Extract the (x, y) coordinate from the center of the cell holding the provided text.  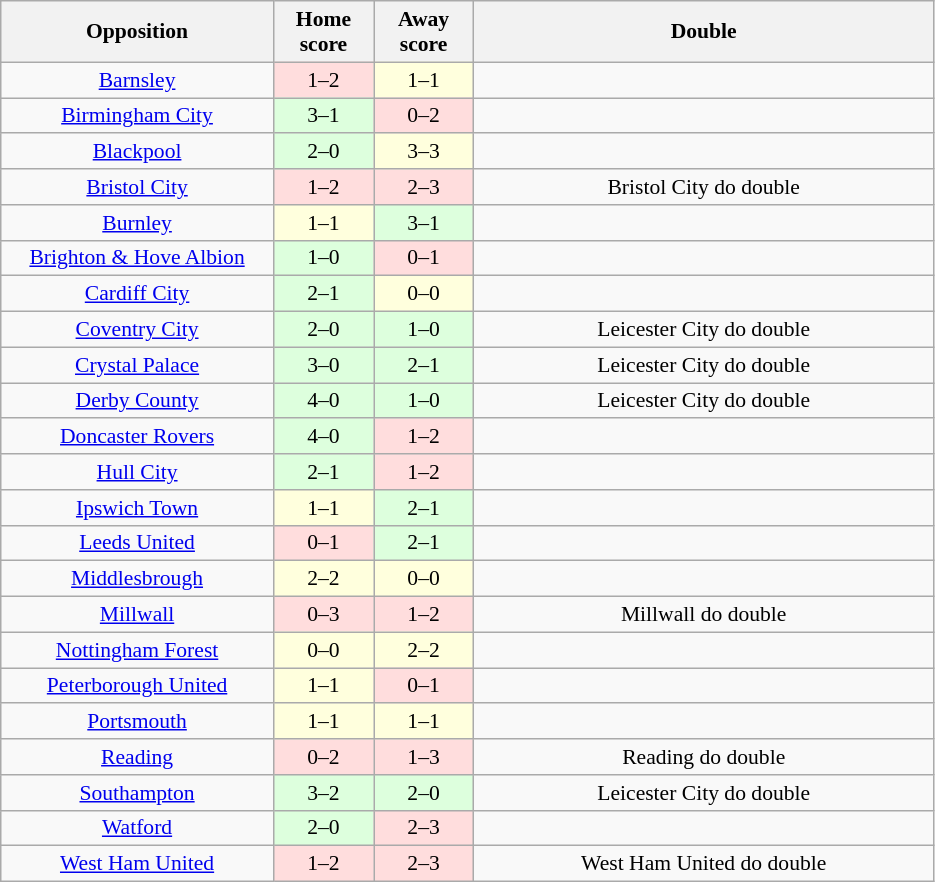
Peterborough United (138, 686)
Watford (138, 828)
Barnsley (138, 80)
Bristol City do double (704, 187)
Crystal Palace (138, 365)
Bristol City (138, 187)
Blackpool (138, 152)
Doncaster Rovers (138, 437)
Coventry City (138, 330)
Birmingham City (138, 116)
Southampton (138, 793)
Portsmouth (138, 722)
West Ham United do double (704, 864)
Nottingham Forest (138, 650)
Millwall do double (704, 615)
Brighton & Hove Albion (138, 258)
Reading do double (704, 757)
Double (704, 32)
West Ham United (138, 864)
Opposition (138, 32)
Reading (138, 757)
Home score (323, 32)
Hull City (138, 472)
Leeds United (138, 543)
Burnley (138, 223)
0–3 (323, 615)
1–3 (424, 757)
Middlesbrough (138, 579)
Away score (424, 32)
Ipswich Town (138, 508)
3–0 (323, 365)
Derby County (138, 401)
3–3 (424, 152)
Cardiff City (138, 294)
3–2 (323, 793)
Millwall (138, 615)
